Determine the (X, Y) coordinate at the center of the cell enclosing the given text.  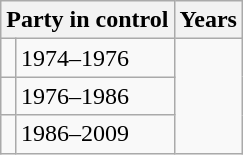
Years (208, 20)
1986–2009 (94, 134)
1974–1976 (94, 58)
1976–1986 (94, 96)
Party in control (88, 20)
